Find where the given text appears and provide that cell's center as (X, Y) coordinate. 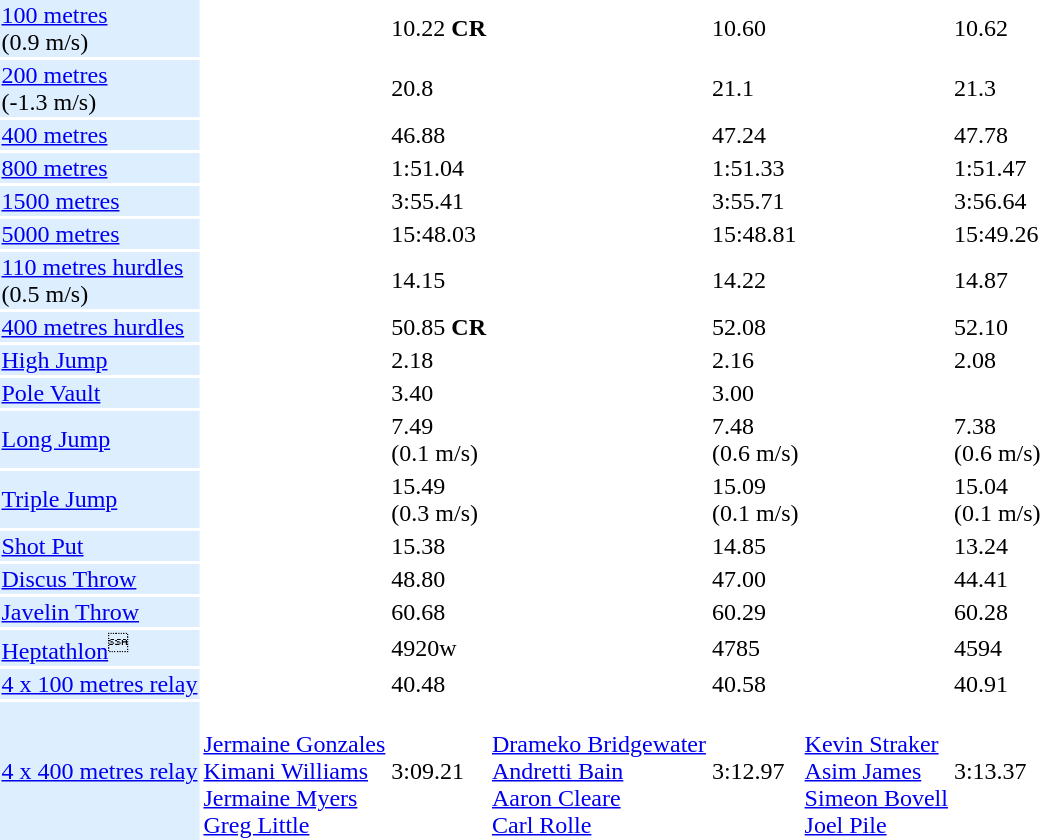
40.58 (755, 684)
10.22 CR (439, 28)
60.29 (755, 612)
Drameko Bridgewater Andretti Bain Aaron Cleare Carl Rolle (600, 771)
46.88 (439, 135)
Shot Put (100, 546)
High Jump (100, 360)
3:55.41 (439, 201)
20.8 (439, 88)
200 metres (-1.3 m/s) (100, 88)
110 metres hurdles (0.5 m/s) (100, 280)
Long Jump (100, 440)
7.49 (0.1 m/s) (439, 440)
15:48.03 (439, 234)
50.85 CR (439, 327)
Heptathlon (100, 648)
100 metres (0.9 m/s) (100, 28)
4 x 400 metres relay (100, 771)
4920w (439, 648)
5000 metres (100, 234)
15.38 (439, 546)
47.00 (755, 579)
1:51.04 (439, 168)
40.48 (439, 684)
14.85 (755, 546)
14.22 (755, 280)
21.1 (755, 88)
Discus Throw (100, 579)
Javelin Throw (100, 612)
Pole Vault (100, 393)
400 metres (100, 135)
4785 (755, 648)
15.49 (0.3 m/s) (439, 500)
400 metres hurdles (100, 327)
15:48.81 (755, 234)
2.18 (439, 360)
3.40 (439, 393)
1:51.33 (755, 168)
3:12.97 (755, 771)
60.68 (439, 612)
47.24 (755, 135)
52.08 (755, 327)
2.16 (755, 360)
14.15 (439, 280)
3:55.71 (755, 201)
15.09 (0.1 m/s) (755, 500)
800 metres (100, 168)
Triple Jump (100, 500)
4 x 100 metres relay (100, 684)
7.48 (0.6 m/s) (755, 440)
3.00 (755, 393)
10.60 (755, 28)
1500 metres (100, 201)
3:09.21 (439, 771)
Kevin Straker Asim James Simeon Bovell Joel Pile (876, 771)
48.80 (439, 579)
Jermaine Gonzales Kimani Williams Jermaine Myers Greg Little (294, 771)
